Capture the cell that displays the provided text and extract its [X, Y] central coordinate. 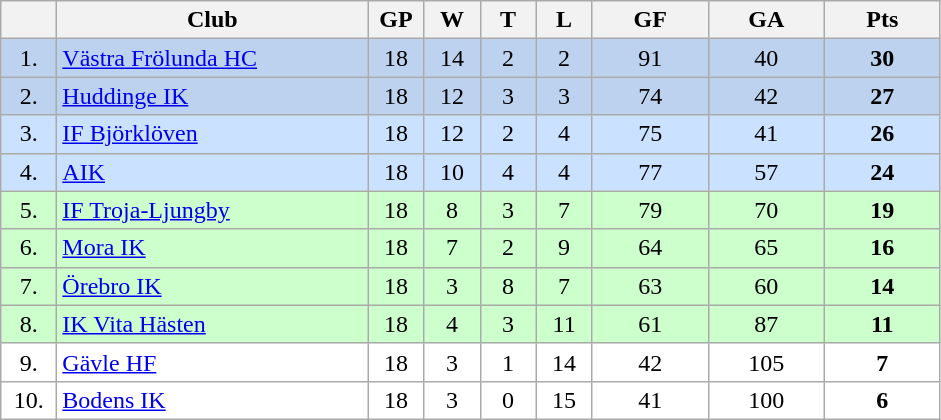
Club [212, 20]
Västra Frölunda HC [212, 58]
GF [650, 20]
Gävle HF [212, 362]
Huddinge IK [212, 96]
4. [29, 172]
IF Björklöven [212, 134]
10 [452, 172]
65 [766, 248]
70 [766, 210]
6 [882, 400]
5. [29, 210]
IK Vita Hästen [212, 324]
40 [766, 58]
64 [650, 248]
W [452, 20]
74 [650, 96]
Bodens IK [212, 400]
1 [508, 362]
Örebro IK [212, 286]
GP [396, 20]
27 [882, 96]
9 [564, 248]
26 [882, 134]
19 [882, 210]
63 [650, 286]
L [564, 20]
GA [766, 20]
15 [564, 400]
30 [882, 58]
9. [29, 362]
57 [766, 172]
105 [766, 362]
16 [882, 248]
8. [29, 324]
100 [766, 400]
77 [650, 172]
0 [508, 400]
79 [650, 210]
1. [29, 58]
3. [29, 134]
24 [882, 172]
6. [29, 248]
75 [650, 134]
87 [766, 324]
AIK [212, 172]
91 [650, 58]
2. [29, 96]
IF Troja-Ljungby [212, 210]
10. [29, 400]
T [508, 20]
60 [766, 286]
61 [650, 324]
7. [29, 286]
Mora IK [212, 248]
Pts [882, 20]
